Determine the [x, y] coordinate at the center of the cell enclosing the given text.  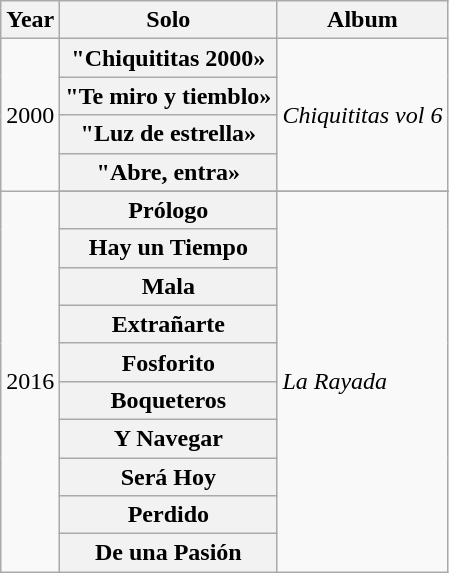
Hay un Tiempo [168, 248]
Prólogo [168, 210]
Mala [168, 286]
"Chiquititas 2000» [168, 58]
La Rayada [362, 382]
Boqueteros [168, 400]
2016 [30, 382]
De una Pasión [168, 553]
Chiquititas vol 6 [362, 115]
"Abre, entra» [168, 172]
Será Hoy [168, 477]
"Te miro y tiemblo» [168, 96]
Album [362, 20]
"Luz de estrella» [168, 134]
Fosforito [168, 362]
2000 [30, 115]
Year [30, 20]
Solo [168, 20]
Perdido [168, 515]
Y Navegar [168, 438]
Extrañarte [168, 324]
